From the cell containing the given text, extract its center point as [x, y] coordinate. 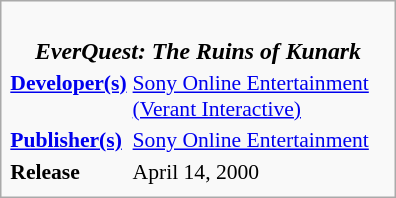
Publisher(s) [68, 140]
Sony Online Entertainment (Verant Interactive) [259, 96]
Release [68, 171]
EverQuest: The Ruins of Kunark [198, 38]
Developer(s) [68, 96]
April 14, 2000 [259, 171]
Sony Online Entertainment [259, 140]
